Return the (x, y) coordinate for the center point of the cell that contains the specified text.  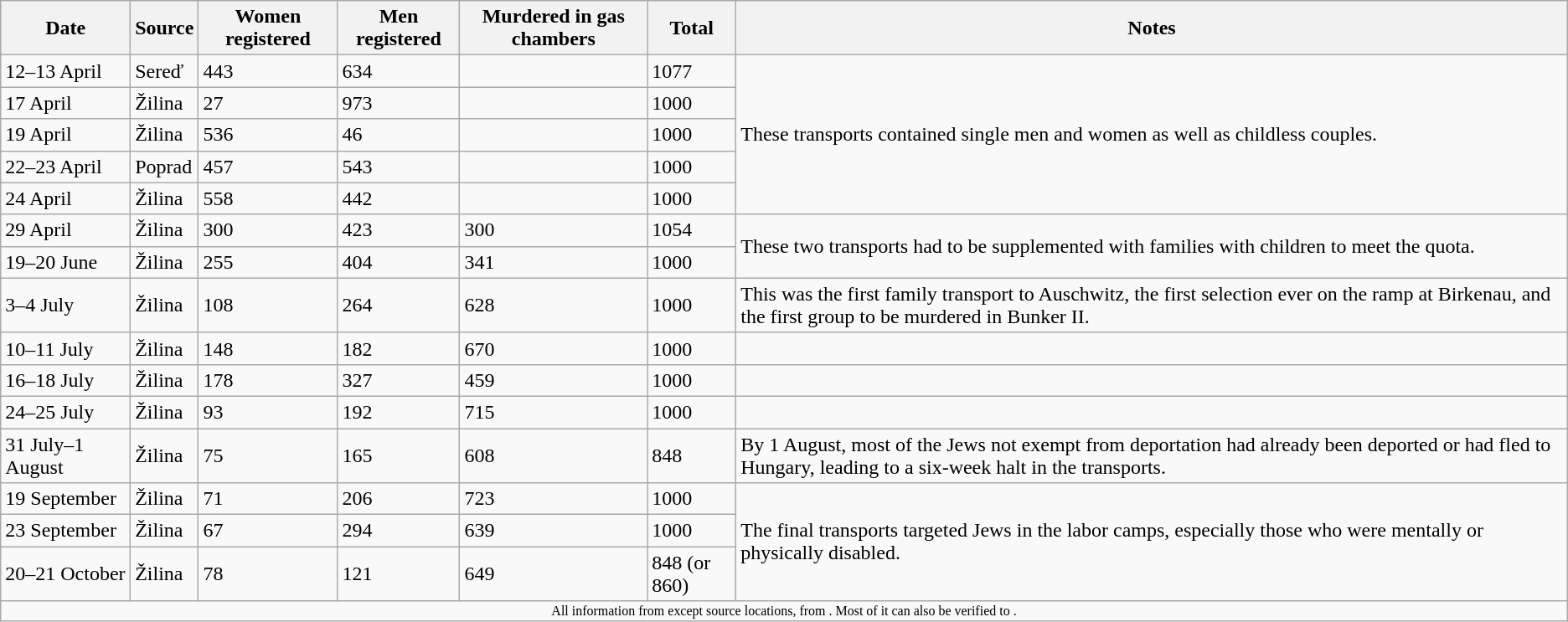
165 (399, 455)
16–18 July (65, 380)
327 (399, 380)
46 (399, 135)
Total (692, 28)
973 (399, 103)
27 (268, 103)
536 (268, 135)
75 (268, 455)
121 (399, 574)
Men registered (399, 28)
848 (or 860) (692, 574)
3–4 July (65, 305)
Date (65, 28)
255 (268, 262)
71 (268, 499)
29 April (65, 230)
17 April (65, 103)
1054 (692, 230)
20–21 October (65, 574)
All information from except source locations, from . Most of it can also be verified to . (784, 611)
This was the first family transport to Auschwitz, the first selection ever on the ramp at Birkenau, and the first group to be murdered in Bunker II. (1153, 305)
108 (268, 305)
404 (399, 262)
264 (399, 305)
649 (554, 574)
78 (268, 574)
19 April (65, 135)
182 (399, 348)
These two transports had to be supplemented with families with children to meet the quota. (1153, 246)
148 (268, 348)
558 (268, 198)
723 (554, 499)
294 (399, 531)
23 September (65, 531)
543 (399, 167)
206 (399, 499)
442 (399, 198)
24 April (65, 198)
459 (554, 380)
24–25 July (65, 412)
639 (554, 531)
12–13 April (65, 71)
670 (554, 348)
443 (268, 71)
628 (554, 305)
715 (554, 412)
Poprad (164, 167)
457 (268, 167)
Women registered (268, 28)
These transports contained single men and women as well as childless couples. (1153, 135)
31 July–1 August (65, 455)
The final transports targeted Jews in the labor camps, especially those who were mentally or physically disabled. (1153, 542)
10–11 July (65, 348)
22–23 April (65, 167)
341 (554, 262)
Murdered in gas chambers (554, 28)
192 (399, 412)
19 September (65, 499)
67 (268, 531)
Notes (1153, 28)
423 (399, 230)
Source (164, 28)
Sereď (164, 71)
1077 (692, 71)
608 (554, 455)
634 (399, 71)
93 (268, 412)
178 (268, 380)
19–20 June (65, 262)
848 (692, 455)
